Return the (X, Y) coordinate for the center point of the cell that contains the specified text.  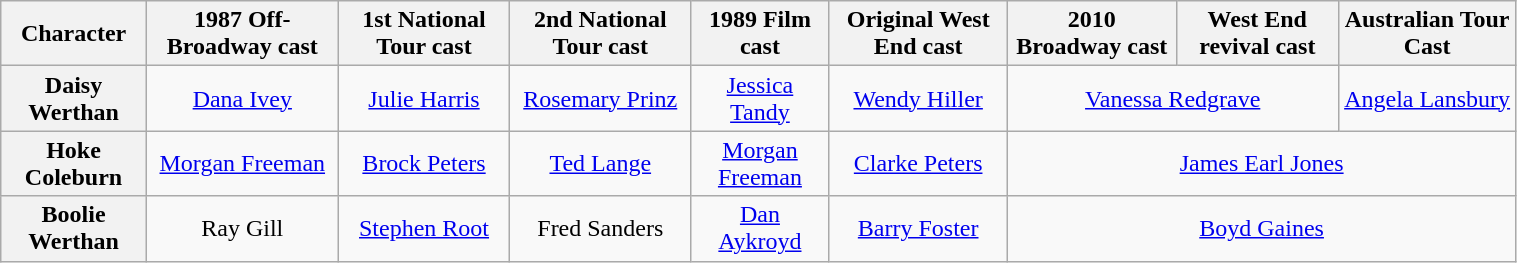
Australian Tour Cast (1427, 34)
Vanessa Redgrave (1172, 98)
2010 Broadway cast (1092, 34)
Jessica Tandy (760, 98)
1st National Tour cast (424, 34)
1987 Off-Broadway cast (242, 34)
Rosemary Prinz (600, 98)
Barry Foster (918, 228)
Daisy Werthan (74, 98)
Julie Harris (424, 98)
Brock Peters (424, 164)
Character (74, 34)
Ray Gill (242, 228)
Dan Aykroyd (760, 228)
2nd National Tour cast (600, 34)
Wendy Hiller (918, 98)
Angela Lansbury (1427, 98)
Fred Sanders (600, 228)
Clarke Peters (918, 164)
Boolie Werthan (74, 228)
Original West End cast (918, 34)
Hoke Coleburn (74, 164)
1989 Film cast (760, 34)
West End revival cast (1257, 34)
Boyd Gaines (1262, 228)
Stephen Root (424, 228)
James Earl Jones (1262, 164)
Ted Lange (600, 164)
Dana Ivey (242, 98)
